Pinpoint the cell where the given text exists, returning its [x, y] midpoint coordinate. 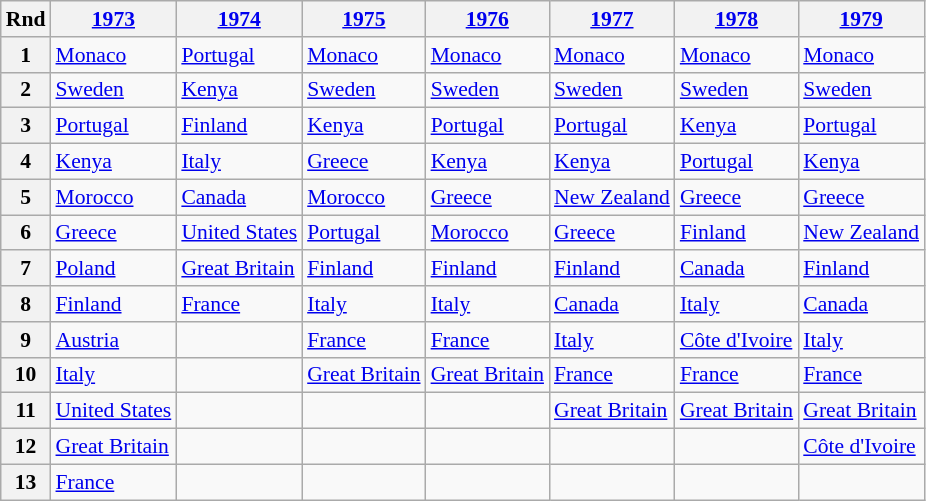
1978 [736, 19]
1979 [861, 19]
10 [26, 375]
2 [26, 90]
12 [26, 447]
8 [26, 304]
1977 [612, 19]
9 [26, 340]
3 [26, 126]
7 [26, 269]
1973 [113, 19]
Rnd [26, 19]
1 [26, 55]
11 [26, 411]
6 [26, 233]
Austria [113, 340]
4 [26, 162]
13 [26, 482]
1974 [239, 19]
5 [26, 197]
Poland [113, 269]
1975 [364, 19]
1976 [488, 19]
